Detect which cell encompasses the target text, then output its [X, Y] center coordinate. 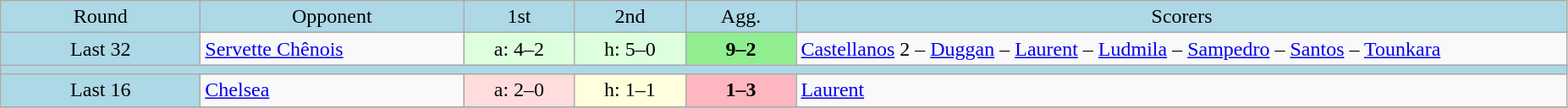
Chelsea [332, 90]
1–3 [741, 90]
h: 1–1 [630, 90]
2nd [630, 17]
a: 4–2 [520, 49]
Round [101, 17]
Agg. [741, 17]
Scorers [1181, 17]
Last 16 [101, 90]
9–2 [741, 49]
1st [520, 17]
Servette Chênois [332, 49]
a: 2–0 [520, 90]
h: 5–0 [630, 49]
Laurent [1181, 90]
Castellanos 2 – Duggan – Laurent – Ludmila – Sampedro – Santos – Tounkara [1181, 49]
Opponent [332, 17]
Last 32 [101, 49]
